Scan for the cell matching the given text and deliver its (x, y) coordinate at center. 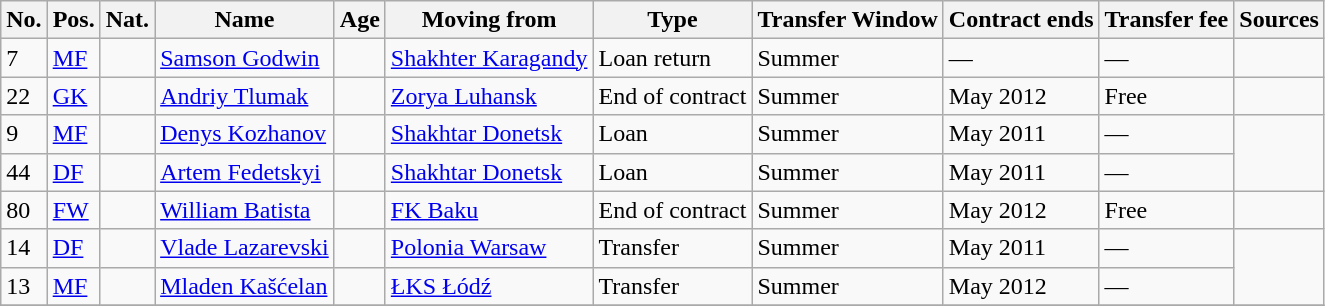
Transfer Window (848, 20)
FK Baku (489, 210)
Shakhter Karagandy (489, 58)
Pos. (74, 20)
7 (24, 58)
FW (74, 210)
Mladen Kašćelan (245, 286)
Sources (1280, 20)
Type (672, 20)
Polonia Warsaw (489, 248)
Age (360, 20)
Samson Godwin (245, 58)
80 (24, 210)
William Batista (245, 210)
No. (24, 20)
Name (245, 20)
22 (24, 96)
Moving from (489, 20)
14 (24, 248)
9 (24, 134)
Vlade Lazarevski (245, 248)
13 (24, 286)
Transfer fee (1166, 20)
ŁKS Łódź (489, 286)
Loan return (672, 58)
Zorya Luhansk (489, 96)
GK (74, 96)
Denys Kozhanov (245, 134)
44 (24, 172)
Artem Fedetskyi (245, 172)
Andriy Tlumak (245, 96)
Nat. (127, 20)
Contract ends (1021, 20)
